Return (x, y) of the center of cell containing provided text 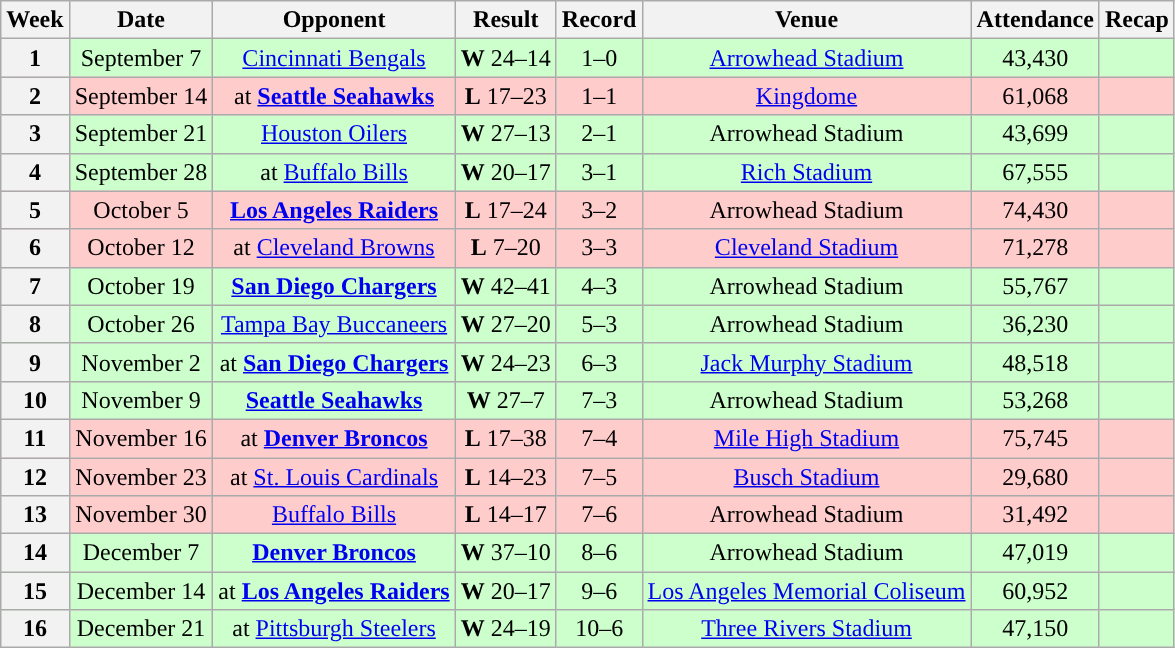
4 (35, 172)
2–1 (599, 134)
47,150 (1035, 629)
Denver Broncos (334, 553)
Recap (1136, 20)
8 (35, 324)
1–0 (599, 58)
September 21 (141, 134)
12 (35, 477)
L 17–23 (506, 96)
Mile High Stadium (806, 438)
11 (35, 438)
W 42–41 (506, 286)
November 16 (141, 438)
W 24–23 (506, 362)
October 12 (141, 248)
71,278 (1035, 248)
Tampa Bay Buccaneers (334, 324)
W 24–19 (506, 629)
75,745 (1035, 438)
14 (35, 553)
Rich Stadium (806, 172)
November 23 (141, 477)
Result (506, 20)
48,518 (1035, 362)
October 5 (141, 210)
36,230 (1035, 324)
Seattle Seahawks (334, 400)
Opponent (334, 20)
October 19 (141, 286)
at St. Louis Cardinals (334, 477)
Busch Stadium (806, 477)
7 (35, 286)
December 14 (141, 591)
Los Angeles Memorial Coliseum (806, 591)
3–1 (599, 172)
10 (35, 400)
December 21 (141, 629)
7–3 (599, 400)
October 26 (141, 324)
L 17–38 (506, 438)
4–3 (599, 286)
8–6 (599, 553)
6 (35, 248)
61,068 (1035, 96)
Houston Oilers (334, 134)
55,767 (1035, 286)
Three Rivers Stadium (806, 629)
Attendance (1035, 20)
67,555 (1035, 172)
Kingdome (806, 96)
L 7–20 (506, 248)
Cleveland Stadium (806, 248)
9–6 (599, 591)
15 (35, 591)
at Cleveland Browns (334, 248)
Jack Murphy Stadium (806, 362)
Venue (806, 20)
Cincinnati Bengals (334, 58)
W 24–14 (506, 58)
47,019 (1035, 553)
W 27–13 (506, 134)
43,699 (1035, 134)
29,680 (1035, 477)
September 14 (141, 96)
10–6 (599, 629)
Los Angeles Raiders (334, 210)
Record (599, 20)
at Pittsburgh Steelers (334, 629)
W 27–7 (506, 400)
November 9 (141, 400)
3–3 (599, 248)
3 (35, 134)
Week (35, 20)
November 30 (141, 515)
September 7 (141, 58)
1–1 (599, 96)
1 (35, 58)
at Los Angeles Raiders (334, 591)
7–4 (599, 438)
at Seattle Seahawks (334, 96)
53,268 (1035, 400)
7–6 (599, 515)
November 2 (141, 362)
31,492 (1035, 515)
2 (35, 96)
7–5 (599, 477)
L 14–23 (506, 477)
5–3 (599, 324)
5 (35, 210)
at Buffalo Bills (334, 172)
W 37–10 (506, 553)
74,430 (1035, 210)
San Diego Chargers (334, 286)
3–2 (599, 210)
at San Diego Chargers (334, 362)
9 (35, 362)
16 (35, 629)
L 14–17 (506, 515)
W 27–20 (506, 324)
Date (141, 20)
60,952 (1035, 591)
December 7 (141, 553)
Buffalo Bills (334, 515)
13 (35, 515)
L 17–24 (506, 210)
at Denver Broncos (334, 438)
September 28 (141, 172)
6–3 (599, 362)
43,430 (1035, 58)
